Provide the [X, Y] coordinate of the cell's center where the given text is located.  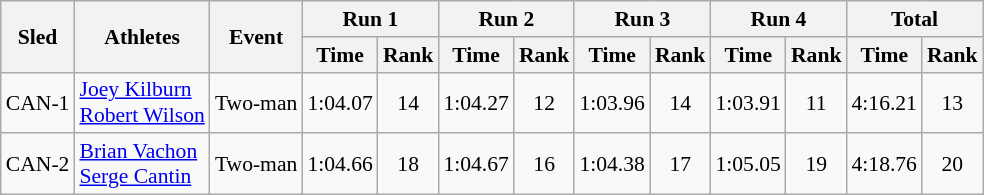
Run 1 [370, 19]
1:04.67 [476, 164]
18 [408, 164]
Run 2 [506, 19]
20 [952, 164]
17 [680, 164]
1:04.38 [612, 164]
4:16.21 [884, 102]
19 [816, 164]
1:04.27 [476, 102]
Athletes [142, 36]
Sled [38, 36]
Event [256, 36]
11 [816, 102]
1:03.91 [748, 102]
13 [952, 102]
Joey KilburnRobert Wilson [142, 102]
Run 3 [642, 19]
Total [914, 19]
Run 4 [778, 19]
1:04.66 [340, 164]
16 [544, 164]
1:04.07 [340, 102]
4:18.76 [884, 164]
1:05.05 [748, 164]
CAN-1 [38, 102]
CAN-2 [38, 164]
12 [544, 102]
Brian VachonSerge Cantin [142, 164]
1:03.96 [612, 102]
